For the text-containing cell, return its midpoint in (X, Y) coordinate format. 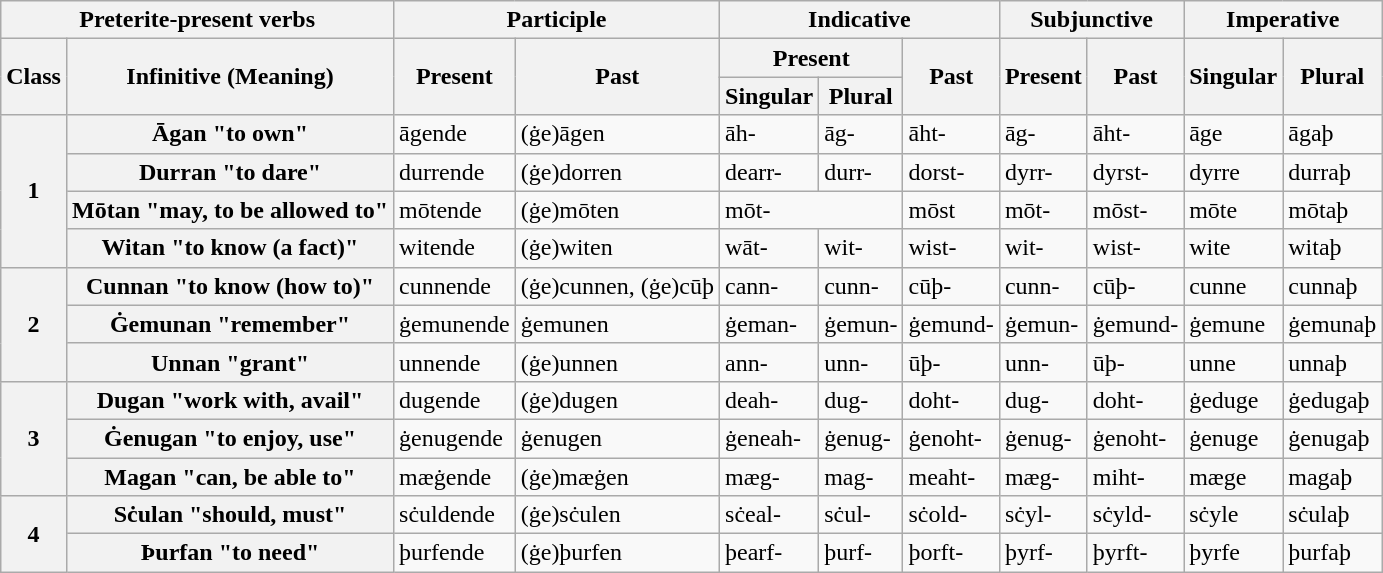
ġemune (1234, 324)
cann- (770, 286)
Class (34, 77)
3 (34, 438)
witende (455, 248)
ġemunen (617, 324)
(ġe)mōten (617, 210)
meaht- (951, 477)
sċyle (1234, 515)
(ġe)unnen (617, 362)
Sċulan "should, must" (230, 515)
mōst (951, 210)
durr- (861, 172)
(ġe)cunnen, (ġe)cūþ (617, 286)
Participle (557, 20)
Subjunctive (1091, 20)
Mōtan "may, to be allowed to" (230, 210)
Magan "can, be able to" (230, 477)
Ġenugan "to enjoy, use" (230, 438)
ġenuge (1234, 438)
dugende (455, 400)
sċyl- (1043, 515)
þorft- (951, 553)
wāt- (770, 248)
ġenugende (455, 438)
ġeduge (1234, 400)
mōtende (455, 210)
(ġe)sċulen (617, 515)
āgende (455, 134)
unnaþ (1332, 362)
durraþ (1332, 172)
Þurfan "to need" (230, 553)
Witan "to know (a fact)" (230, 248)
(ġe)dorren (617, 172)
Āgan "to own" (230, 134)
deah- (770, 400)
magaþ (1332, 477)
durrende (455, 172)
miht- (1135, 477)
sċuldende (455, 515)
Cunnan "to know (how to)" (230, 286)
þyrf- (1043, 553)
(ġe)witen (617, 248)
dyrre (1234, 172)
mōtaþ (1332, 210)
witaþ (1332, 248)
ann- (770, 362)
Preterite-present verbs (198, 20)
mag- (861, 477)
ġedugaþ (1332, 400)
cunnaþ (1332, 286)
Durran "to dare" (230, 172)
(ġe)mæġen (617, 477)
Indicative (860, 20)
þyrfe (1234, 553)
āgaþ (1332, 134)
mōte (1234, 210)
dyrr- (1043, 172)
mæġende (455, 477)
ġenugaþ (1332, 438)
ġeneah- (770, 438)
dorst- (951, 172)
ġenugen (617, 438)
ġemunaþ (1332, 324)
Infinitive (Meaning) (230, 77)
cunne (1234, 286)
ġemunende (455, 324)
(ġe)dugen (617, 400)
āh- (770, 134)
ġeman- (770, 324)
sċulaþ (1332, 515)
unnende (455, 362)
Ġemunan "remember" (230, 324)
sċyld- (1135, 515)
(ġe)þurfen (617, 553)
þurfaþ (1332, 553)
sċold- (951, 515)
wite (1234, 248)
mōst- (1135, 210)
Dugan "work with, avail" (230, 400)
Unnan "grant" (230, 362)
Imperative (1283, 20)
cunnende (455, 286)
dearr- (770, 172)
sċul- (861, 515)
1 (34, 191)
mæge (1234, 477)
2 (34, 324)
þurf- (861, 553)
þurfende (455, 553)
4 (34, 534)
sċeal- (770, 515)
unne (1234, 362)
þyrft- (1135, 553)
dyrst- (1135, 172)
þearf- (770, 553)
āge (1234, 134)
(ġe)āgen (617, 134)
